Capture the cell that displays the provided text and extract its (x, y) central coordinate. 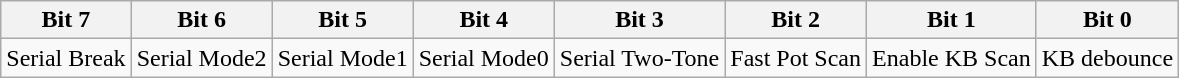
Bit 2 (796, 20)
Serial Mode2 (202, 58)
Serial Mode1 (342, 58)
Bit 0 (1107, 20)
Serial Mode0 (484, 58)
Bit 6 (202, 20)
Serial Two-Tone (640, 58)
Bit 4 (484, 20)
Fast Pot Scan (796, 58)
Bit 3 (640, 20)
Bit 7 (66, 20)
Bit 1 (952, 20)
KB debounce (1107, 58)
Serial Break (66, 58)
Enable KB Scan (952, 58)
Bit 5 (342, 20)
